For the text-containing cell, return its midpoint in [x, y] coordinate format. 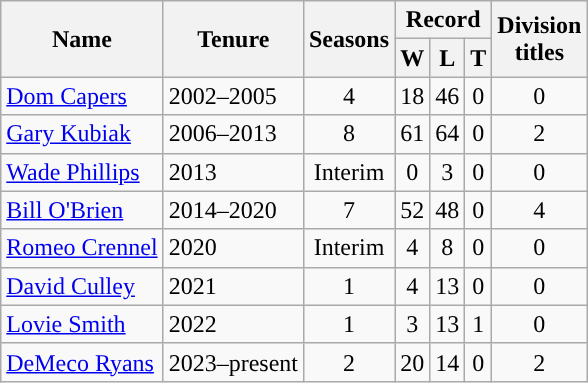
48 [448, 210]
2014–2020 [233, 210]
Bill O'Brien [82, 210]
Gary Kubiak [82, 134]
Record [444, 20]
David Culley [82, 286]
Name [82, 39]
2021 [233, 286]
61 [412, 134]
Tenure [233, 39]
2023–present [233, 362]
L [448, 58]
20 [412, 362]
7 [348, 210]
Division titles [540, 39]
Wade Phillips [82, 172]
52 [412, 210]
46 [448, 96]
Lovie Smith [82, 324]
64 [448, 134]
Seasons [348, 39]
2022 [233, 324]
2020 [233, 248]
DeMeco Ryans [82, 362]
2002–2005 [233, 96]
2006–2013 [233, 134]
Dom Capers [82, 96]
W [412, 58]
14 [448, 362]
2013 [233, 172]
T [478, 58]
Romeo Crennel [82, 248]
18 [412, 96]
